Search for the cell housing the specified text and yield its (X, Y) center coordinate. 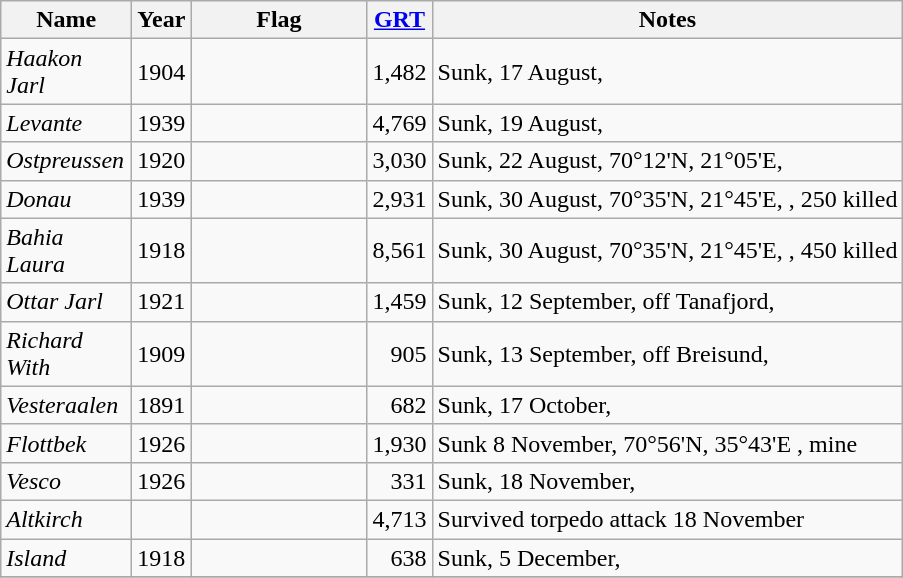
Vesteraalen (66, 405)
1891 (162, 405)
Island (66, 557)
1921 (162, 302)
8,561 (400, 250)
1904 (162, 72)
Ostpreussen (66, 161)
Sunk, 30 August, 70°35'N, 21°45'E, , 250 killed (668, 199)
Sunk, 17 August, (668, 72)
Sunk, 5 December, (668, 557)
682 (400, 405)
2,931 (400, 199)
1,459 (400, 302)
Bahia Laura (66, 250)
905 (400, 354)
1,930 (400, 443)
Year (162, 20)
Flottbek (66, 443)
Survived torpedo attack 18 November (668, 519)
638 (400, 557)
1,482 (400, 72)
GRT (400, 20)
Sunk, 12 September, off Tanafjord, (668, 302)
Sunk, 17 October, (668, 405)
Altkirch (66, 519)
Name (66, 20)
Sunk, 30 August, 70°35'N, 21°45'E, , 450 killed (668, 250)
Vesco (66, 481)
Sunk, 22 August, 70°12'N, 21°05'E, (668, 161)
331 (400, 481)
1909 (162, 354)
Haakon Jarl (66, 72)
1920 (162, 161)
Sunk, 19 August, (668, 123)
4,769 (400, 123)
4,713 (400, 519)
Levante (66, 123)
Donau (66, 199)
Sunk, 18 November, (668, 481)
Notes (668, 20)
Richard With (66, 354)
Sunk 8 November, 70°56'N, 35°43'E , mine (668, 443)
Flag (279, 20)
3,030 (400, 161)
Sunk, 13 September, off Breisund, (668, 354)
Ottar Jarl (66, 302)
